For the text-containing cell, return its midpoint in (x, y) coordinate format. 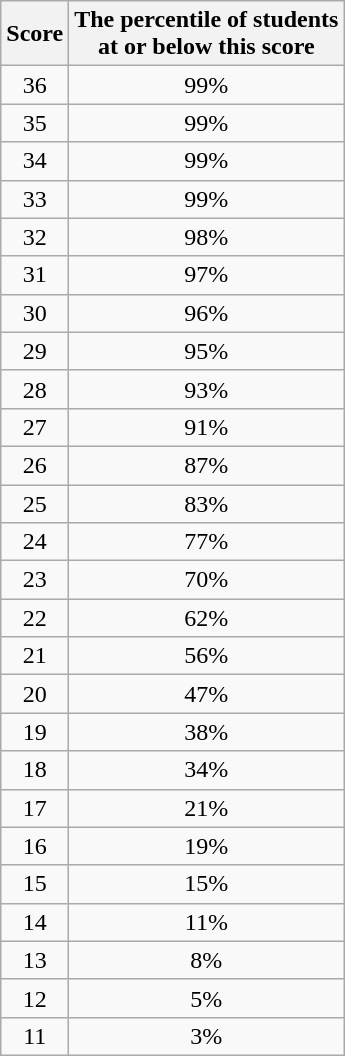
38% (206, 732)
19% (206, 846)
93% (206, 389)
17 (35, 808)
32 (35, 237)
13 (35, 960)
15 (35, 884)
21% (206, 808)
27 (35, 427)
3% (206, 1036)
18 (35, 770)
47% (206, 694)
28 (35, 389)
19 (35, 732)
29 (35, 351)
98% (206, 237)
The percentile of studentsat or below this score (206, 34)
30 (35, 313)
56% (206, 656)
14 (35, 922)
5% (206, 998)
95% (206, 351)
25 (35, 503)
21 (35, 656)
83% (206, 503)
11% (206, 922)
91% (206, 427)
62% (206, 618)
Score (35, 34)
24 (35, 542)
97% (206, 275)
16 (35, 846)
33 (35, 199)
8% (206, 960)
11 (35, 1036)
34 (35, 161)
26 (35, 465)
96% (206, 313)
36 (35, 85)
87% (206, 465)
12 (35, 998)
70% (206, 580)
20 (35, 694)
22 (35, 618)
77% (206, 542)
23 (35, 580)
15% (206, 884)
31 (35, 275)
35 (35, 123)
34% (206, 770)
